Determine the [x, y] coordinate at the center of the cell enclosing the given text.  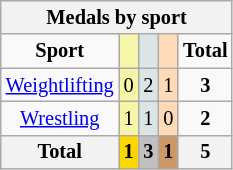
5 [205, 152]
Wrestling [60, 118]
Medals by sport [117, 17]
Sport [60, 51]
Weightlifting [60, 85]
